Output the (X, Y) coordinate of the center of the cell containing the given text.  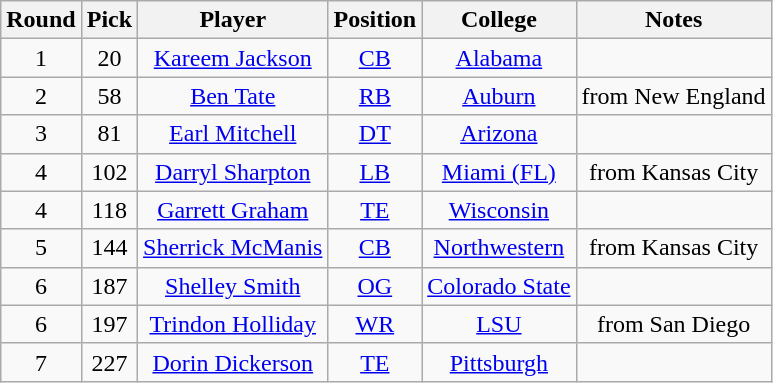
Player (233, 20)
Pick (109, 20)
Notes (674, 20)
2 (41, 96)
LSU (499, 324)
81 (109, 134)
Wisconsin (499, 210)
58 (109, 96)
7 (41, 362)
3 (41, 134)
WR (375, 324)
102 (109, 172)
187 (109, 286)
Darryl Sharpton (233, 172)
20 (109, 58)
1 (41, 58)
Ben Tate (233, 96)
Position (375, 20)
Pittsburgh (499, 362)
College (499, 20)
Alabama (499, 58)
Trindon Holliday (233, 324)
144 (109, 248)
RB (375, 96)
Northwestern (499, 248)
227 (109, 362)
from New England (674, 96)
197 (109, 324)
Colorado State (499, 286)
Shelley Smith (233, 286)
Kareem Jackson (233, 58)
Garrett Graham (233, 210)
from San Diego (674, 324)
OG (375, 286)
Auburn (499, 96)
Arizona (499, 134)
LB (375, 172)
5 (41, 248)
DT (375, 134)
Dorin Dickerson (233, 362)
Round (41, 20)
Miami (FL) (499, 172)
Earl Mitchell (233, 134)
118 (109, 210)
Sherrick McManis (233, 248)
